From the cell containing the given text, extract its center point as [X, Y] coordinate. 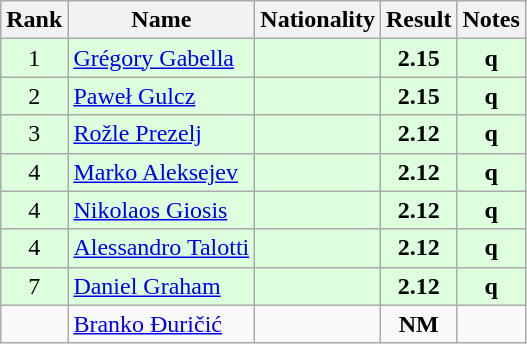
Daniel Graham [162, 286]
Grégory Gabella [162, 58]
Paweł Gulcz [162, 96]
7 [34, 286]
2 [34, 96]
Alessandro Talotti [162, 248]
Nationality [318, 20]
Rožle Prezelj [162, 134]
1 [34, 58]
NM [419, 324]
Result [419, 20]
3 [34, 134]
Marko Aleksejev [162, 172]
Notes [491, 20]
Branko Đuričić [162, 324]
Name [162, 20]
Rank [34, 20]
Nikolaos Giosis [162, 210]
